Return the (X, Y) coordinate for the center point of the cell that contains the specified text.  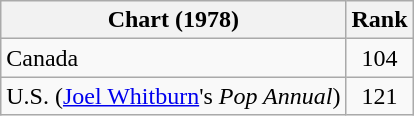
Rank (380, 20)
104 (380, 58)
Chart (1978) (174, 20)
U.S. (Joel Whitburn's Pop Annual) (174, 96)
121 (380, 96)
Canada (174, 58)
